Search for the cell housing the specified text and yield its (X, Y) center coordinate. 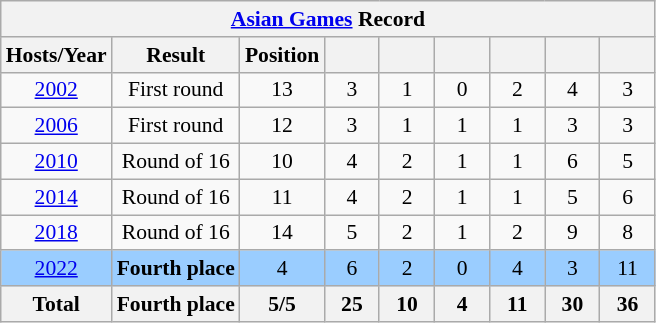
8 (628, 233)
Result (176, 55)
13 (282, 90)
2006 (56, 126)
12 (282, 126)
9 (572, 233)
5/5 (282, 304)
Asian Games Record (328, 19)
2014 (56, 197)
36 (628, 304)
2002 (56, 90)
2018 (56, 233)
25 (352, 304)
Hosts/Year (56, 55)
Total (56, 304)
2022 (56, 269)
30 (572, 304)
2010 (56, 162)
14 (282, 233)
Position (282, 55)
